From the cell containing the given text, extract its center point as (x, y) coordinate. 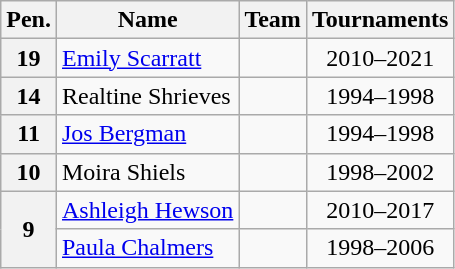
Moira Shiels (147, 172)
11 (29, 134)
Tournaments (380, 20)
Team (273, 20)
14 (29, 96)
9 (29, 229)
19 (29, 58)
Jos Bergman (147, 134)
1998–2002 (380, 172)
Ashleigh Hewson (147, 210)
1998–2006 (380, 248)
Paula Chalmers (147, 248)
2010–2017 (380, 210)
Realtine Shrieves (147, 96)
Name (147, 20)
10 (29, 172)
Pen. (29, 20)
2010–2021 (380, 58)
Emily Scarratt (147, 58)
